Search for the cell housing the specified text and yield its [x, y] center coordinate. 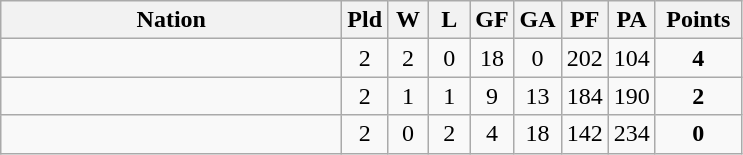
L [450, 20]
W [408, 20]
PF [584, 20]
Nation [172, 20]
PA [632, 20]
104 [632, 58]
13 [538, 96]
184 [584, 96]
190 [632, 96]
9 [492, 96]
GF [492, 20]
Points [698, 20]
202 [584, 58]
Pld [365, 20]
234 [632, 134]
GA [538, 20]
142 [584, 134]
